Return the (x, y) coordinate for the center point of the cell that contains the specified text.  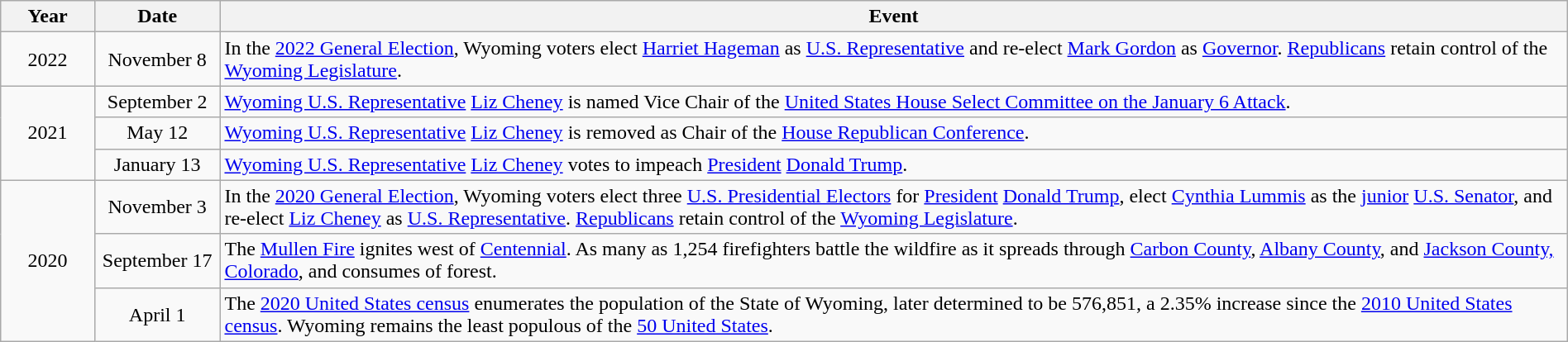
2020 (48, 261)
2022 (48, 59)
Year (48, 17)
November 3 (157, 207)
January 13 (157, 164)
Wyoming U.S. Representative Liz Cheney is named Vice Chair of the United States House Select Committee on the January 6 Attack. (893, 102)
Event (893, 17)
Wyoming U.S. Representative Liz Cheney is removed as Chair of the House Republican Conference. (893, 133)
April 1 (157, 314)
Wyoming U.S. Representative Liz Cheney votes to impeach President Donald Trump. (893, 164)
Date (157, 17)
November 8 (157, 59)
September 2 (157, 102)
May 12 (157, 133)
2021 (48, 133)
September 17 (157, 261)
